Search for the cell housing the specified text and yield its [X, Y] center coordinate. 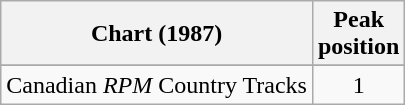
1 [358, 85]
Chart (1987) [157, 34]
Canadian RPM Country Tracks [157, 85]
Peakposition [358, 34]
